Output the (X, Y) coordinate of the center of the cell containing the given text.  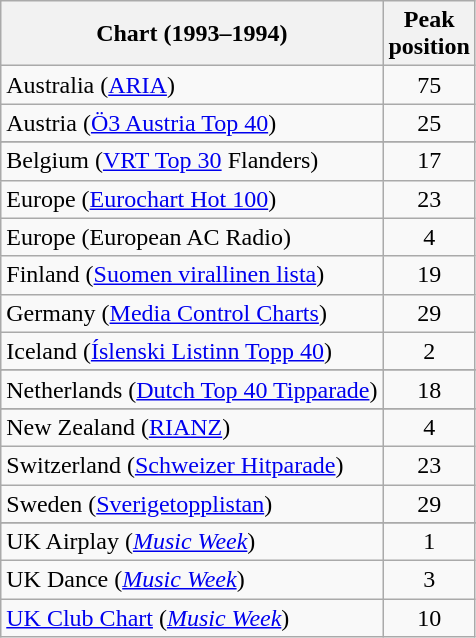
2 (429, 351)
UK Airplay (Music Week) (192, 542)
Chart (1993–1994) (192, 34)
Australia (ARIA) (192, 85)
75 (429, 85)
Belgium (VRT Top 30 Flanders) (192, 161)
Europe (Eurochart Hot 100) (192, 199)
1 (429, 542)
Europe (European AC Radio) (192, 237)
25 (429, 123)
New Zealand (RIANZ) (192, 427)
Sweden (Sverigetopplistan) (192, 503)
Iceland (Íslenski Listinn Topp 40) (192, 351)
Finland (Suomen virallinen lista) (192, 275)
UK Dance (Music Week) (192, 580)
18 (429, 389)
Switzerland (Schweizer Hitparade) (192, 465)
Peakposition (429, 34)
Austria (Ö3 Austria Top 40) (192, 123)
17 (429, 161)
19 (429, 275)
3 (429, 580)
Germany (Media Control Charts) (192, 313)
UK Club Chart (Music Week) (192, 618)
Netherlands (Dutch Top 40 Tipparade) (192, 389)
10 (429, 618)
